Output the (x, y) coordinate of the center of the cell containing the given text.  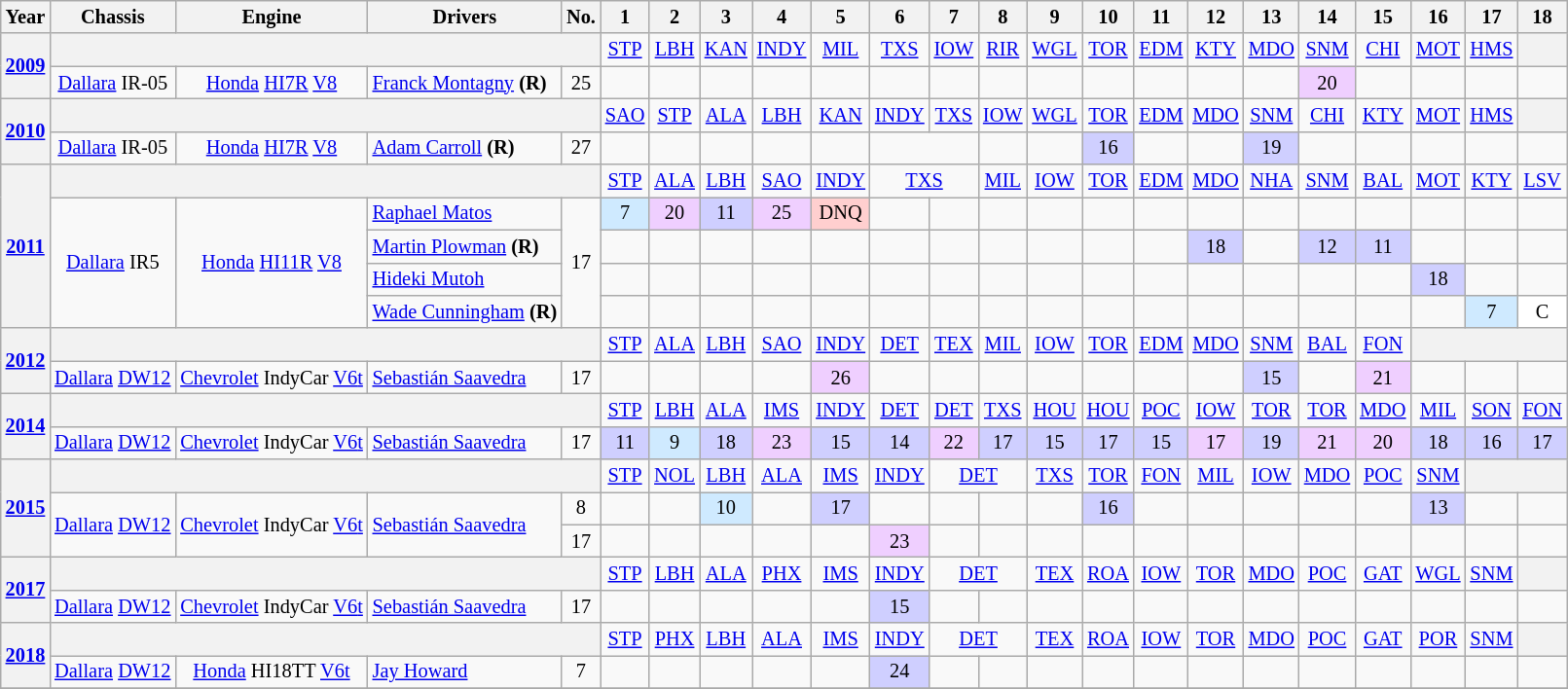
Year (25, 17)
Chassis (113, 17)
NHA (1271, 181)
POR (1438, 639)
2015 (25, 508)
No. (581, 17)
22 (954, 443)
2017 (25, 590)
DNQ (841, 213)
6 (899, 17)
Jay Howard (465, 671)
LSV (1542, 181)
Martin Plowman (R) (465, 246)
4 (783, 17)
Dallara IR5 (113, 263)
26 (841, 378)
Drivers (465, 17)
5 (841, 17)
2009 (25, 66)
Adam Carroll (R) (465, 148)
Engine (271, 17)
1 (625, 17)
Honda HI11R V8 (271, 263)
2018 (25, 656)
3 (726, 17)
Wade Cunningham (R) (465, 311)
Honda HI18TT V6t (271, 671)
2011 (25, 246)
24 (899, 671)
2012 (25, 360)
Hideki Mutoh (465, 279)
27 (581, 148)
Raphael Matos (465, 213)
RIR (1003, 50)
Franck Montagny (R) (465, 83)
2 (675, 17)
2014 (25, 426)
SON (1491, 410)
2010 (25, 130)
NOL (675, 476)
C (1542, 311)
